Capture the cell that displays the provided text and extract its (x, y) central coordinate. 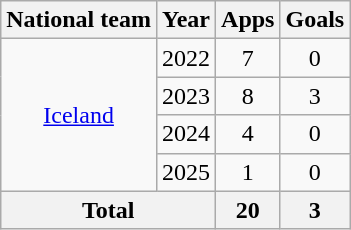
Iceland (79, 115)
2022 (186, 58)
4 (248, 134)
Total (108, 210)
Goals (315, 20)
Year (186, 20)
2023 (186, 96)
1 (248, 172)
7 (248, 58)
8 (248, 96)
20 (248, 210)
2024 (186, 134)
2025 (186, 172)
National team (79, 20)
Apps (248, 20)
